Return (x, y) of the center of cell containing provided text 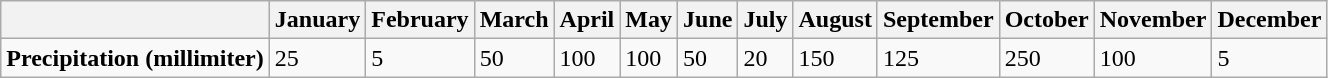
March (514, 20)
20 (766, 58)
September (938, 20)
April (587, 20)
October (1046, 20)
August (835, 20)
July (766, 20)
150 (835, 58)
November (1153, 20)
February (420, 20)
250 (1046, 58)
125 (938, 58)
Precipitation (millimiter) (136, 58)
January (317, 20)
25 (317, 58)
May (649, 20)
June (708, 20)
December (1270, 20)
